Locate the cell with the specified text and output its [x, y] center coordinate. 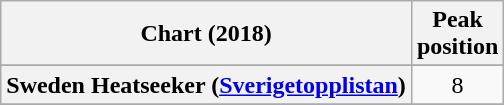
8 [457, 85]
Sweden Heatseeker (Sverigetopplistan) [206, 85]
Chart (2018) [206, 34]
Peakposition [457, 34]
